Return the (X, Y) coordinate for the center point of the cell that contains the specified text.  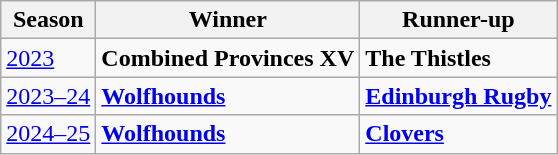
Clovers (458, 134)
Edinburgh Rugby (458, 96)
2024–25 (48, 134)
Runner-up (458, 20)
Season (48, 20)
The Thistles (458, 58)
Combined Provinces XV (228, 58)
2023 (48, 58)
Winner (228, 20)
2023–24 (48, 96)
